Return the [x, y] coordinate for the center point of the cell that contains the specified text.  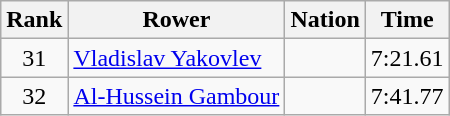
Rank [34, 20]
7:21.61 [407, 58]
Vladislav Yakovlev [176, 58]
Rower [176, 20]
Nation [325, 20]
31 [34, 58]
Time [407, 20]
32 [34, 96]
Al-Hussein Gambour [176, 96]
7:41.77 [407, 96]
